Determine the [x, y] coordinate at the center of the cell enclosing the given text.  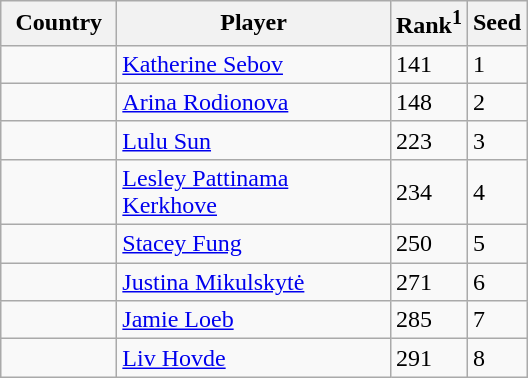
4 [496, 192]
1 [496, 64]
5 [496, 244]
Arina Rodionova [254, 102]
Lulu Sun [254, 140]
6 [496, 282]
Jamie Loeb [254, 320]
2 [496, 102]
Justina Mikulskytė [254, 282]
Liv Hovde [254, 358]
223 [428, 140]
Seed [496, 24]
250 [428, 244]
234 [428, 192]
Katherine Sebov [254, 64]
Lesley Pattinama Kerkhove [254, 192]
285 [428, 320]
148 [428, 102]
8 [496, 358]
Player [254, 24]
271 [428, 282]
291 [428, 358]
Country [59, 24]
7 [496, 320]
141 [428, 64]
Stacey Fung [254, 244]
3 [496, 140]
Rank1 [428, 24]
